Identify which cell holds the provided text, then report its (x, y) central coordinate. 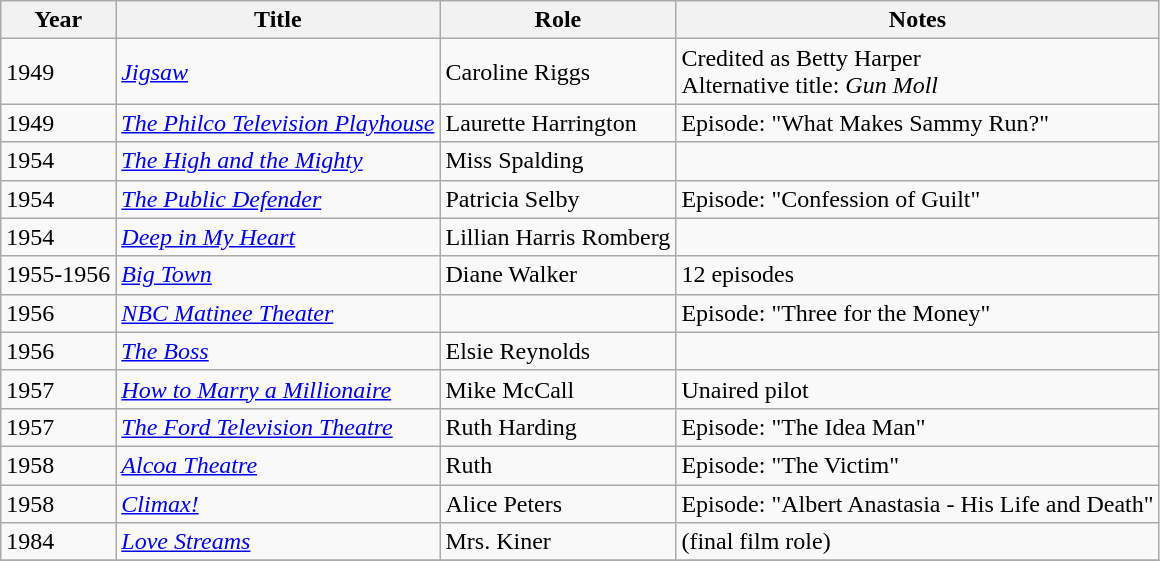
Role (558, 20)
Jigsaw (278, 72)
Year (58, 20)
How to Marry a Millionaire (278, 389)
Episode: "The Victim" (918, 465)
Caroline Riggs (558, 72)
Mike McCall (558, 389)
(final film role) (918, 542)
The Philco Television Playhouse (278, 123)
Deep in My Heart (278, 237)
Title (278, 20)
Diane Walker (558, 275)
Alcoa Theatre (278, 465)
Ruth (558, 465)
The Public Defender (278, 199)
Unaired pilot (918, 389)
Big Town (278, 275)
The Ford Television Theatre (278, 427)
Episode: "Confession of Guilt" (918, 199)
Episode: "Three for the Money" (918, 313)
Episode: "The Idea Man" (918, 427)
12 episodes (918, 275)
1955-1956 (58, 275)
Climax! (278, 503)
Episode: "What Makes Sammy Run?" (918, 123)
The Boss (278, 351)
NBC Matinee Theater (278, 313)
1984 (58, 542)
Patricia Selby (558, 199)
Ruth Harding (558, 427)
Love Streams (278, 542)
Lillian Harris Romberg (558, 237)
Mrs. Kiner (558, 542)
Alice Peters (558, 503)
Episode: "Albert Anastasia - His Life and Death" (918, 503)
Notes (918, 20)
Elsie Reynolds (558, 351)
Miss Spalding (558, 161)
Credited as Betty HarperAlternative title: Gun Moll (918, 72)
Laurette Harrington (558, 123)
The High and the Mighty (278, 161)
